Find where the given text appears and provide that cell's center as (x, y) coordinate. 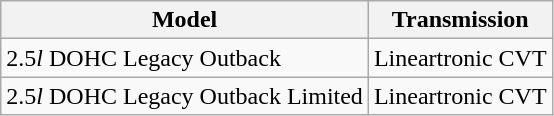
Transmission (460, 20)
2.5l DOHC Legacy Outback Limited (185, 96)
2.5l DOHC Legacy Outback (185, 58)
Model (185, 20)
